Scan for the cell matching the given text and deliver its (X, Y) coordinate at center. 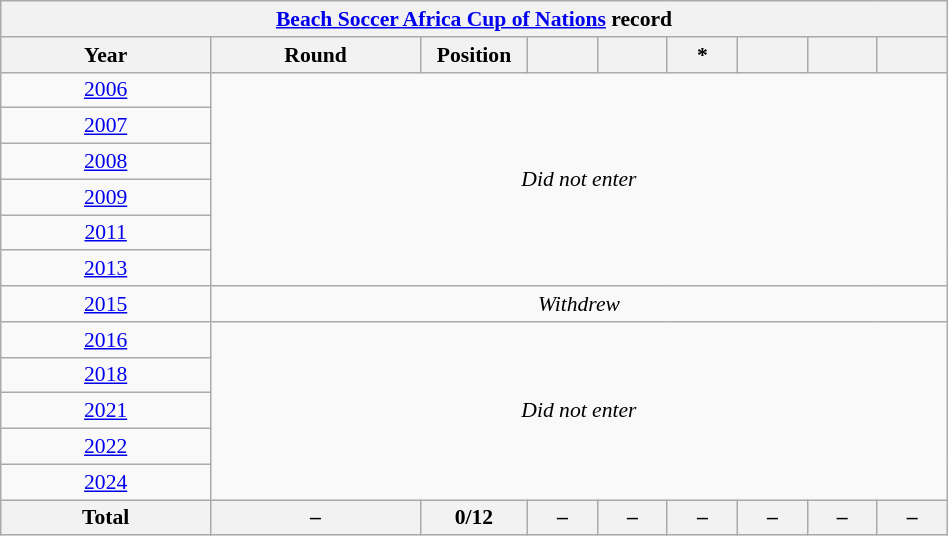
2021 (106, 411)
2016 (106, 340)
Year (106, 55)
2011 (106, 233)
Round (316, 55)
2022 (106, 447)
2008 (106, 162)
Total (106, 518)
Withdrew (580, 304)
0/12 (474, 518)
* (702, 55)
2018 (106, 375)
2007 (106, 126)
2024 (106, 482)
2013 (106, 269)
2006 (106, 90)
2015 (106, 304)
2009 (106, 197)
Beach Soccer Africa Cup of Nations record (474, 19)
Position (474, 55)
